Capture the cell that displays the provided text and extract its (X, Y) central coordinate. 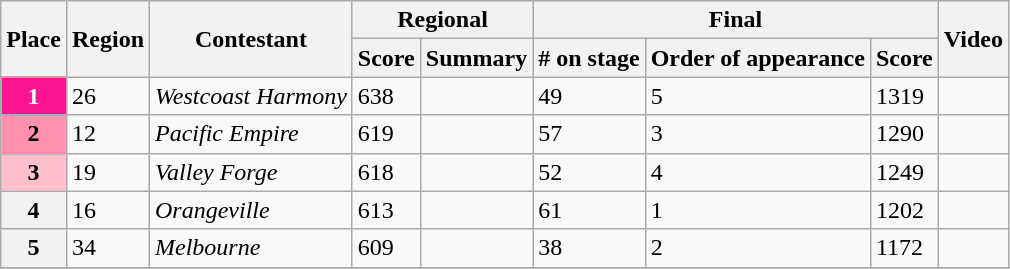
618 (386, 172)
61 (589, 210)
16 (108, 210)
# on stage (589, 58)
34 (108, 248)
1319 (904, 96)
Melbourne (252, 248)
609 (386, 248)
613 (386, 210)
1290 (904, 134)
26 (108, 96)
38 (589, 248)
Region (108, 39)
Contestant (252, 39)
Valley Forge (252, 172)
12 (108, 134)
Summary (476, 58)
Order of appearance (758, 58)
Regional (442, 20)
Westcoast Harmony (252, 96)
1249 (904, 172)
19 (108, 172)
638 (386, 96)
Place (34, 39)
1172 (904, 248)
52 (589, 172)
49 (589, 96)
Orangeville (252, 210)
619 (386, 134)
Pacific Empire (252, 134)
Video (973, 39)
1202 (904, 210)
57 (589, 134)
Final (736, 20)
